Capture the cell that displays the provided text and extract its [X, Y] central coordinate. 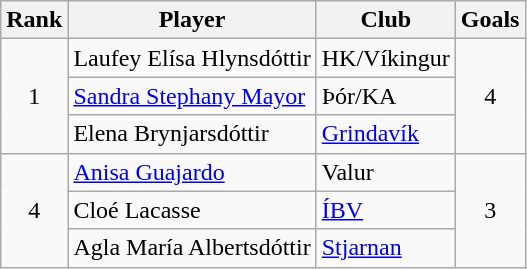
Agla María Albertsdóttir [192, 248]
Laufey Elísa Hlynsdóttir [192, 58]
Player [192, 20]
Grindavík [386, 134]
Goals [490, 20]
Cloé Lacasse [192, 210]
Sandra Stephany Mayor [192, 96]
Anisa Guajardo [192, 172]
Club [386, 20]
HK/Víkingur [386, 58]
1 [34, 96]
Valur [386, 172]
3 [490, 210]
Elena Brynjarsdóttir [192, 134]
ÍBV [386, 210]
Stjarnan [386, 248]
Þór/KA [386, 96]
Rank [34, 20]
